Scan for the cell matching the given text and deliver its (x, y) coordinate at center. 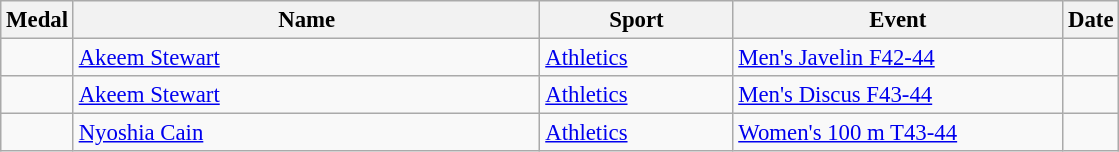
Sport (636, 20)
Date (1091, 20)
Men's Discus F43-44 (898, 95)
Women's 100 m T43-44 (898, 133)
Nyoshia Cain (306, 133)
Event (898, 20)
Name (306, 20)
Men's Javelin F42-44 (898, 58)
Medal (38, 20)
